From the cell containing the given text, extract its center point as (X, Y) coordinate. 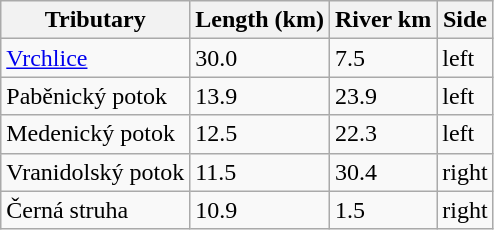
River km (382, 20)
Medenický potok (96, 134)
1.5 (382, 210)
12.5 (260, 134)
22.3 (382, 134)
10.9 (260, 210)
30.0 (260, 58)
23.9 (382, 96)
30.4 (382, 172)
Černá struha (96, 210)
Tributary (96, 20)
13.9 (260, 96)
7.5 (382, 58)
Vranidolský potok (96, 172)
Paběnický potok (96, 96)
Side (465, 20)
11.5 (260, 172)
Length (km) (260, 20)
Vrchlice (96, 58)
